Output the (X, Y) coordinate of the center of the cell containing the given text.  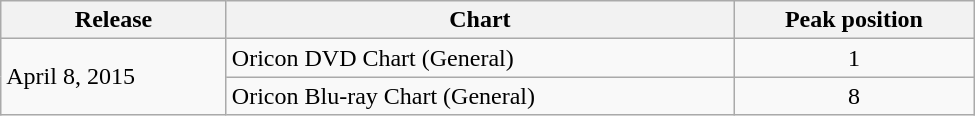
8 (854, 96)
1 (854, 58)
Chart (480, 20)
Release (114, 20)
Peak position (854, 20)
Oricon Blu-ray Chart (General) (480, 96)
April 8, 2015 (114, 77)
Oricon DVD Chart (General) (480, 58)
